Detect which cell encompasses the target text, then output its [X, Y] center coordinate. 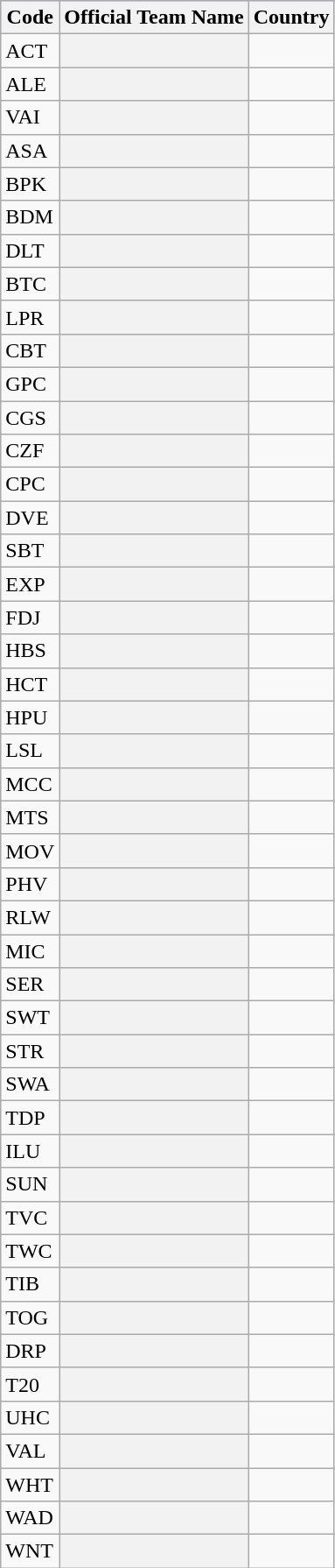
ILU [30, 1151]
BDM [30, 217]
STR [30, 1051]
MIC [30, 950]
TIB [30, 1284]
Country [291, 18]
FDJ [30, 618]
MOV [30, 851]
TWC [30, 1251]
PHV [30, 884]
DRP [30, 1351]
ACT [30, 51]
VAI [30, 117]
EXP [30, 584]
CBT [30, 350]
TDP [30, 1118]
LPR [30, 317]
BTC [30, 284]
TOG [30, 1317]
BPK [30, 184]
HCT [30, 684]
SBT [30, 551]
ALE [30, 84]
CPC [30, 484]
ASA [30, 151]
WNT [30, 1551]
SWT [30, 1018]
HPU [30, 717]
GPC [30, 384]
CZF [30, 451]
MTS [30, 817]
Official Team Name [154, 18]
DVE [30, 518]
VAL [30, 1451]
WHT [30, 1485]
CGS [30, 418]
SWA [30, 1084]
SER [30, 985]
SUN [30, 1184]
DLT [30, 251]
HBS [30, 651]
LSL [30, 751]
Code [30, 18]
TVC [30, 1218]
WAD [30, 1518]
UHC [30, 1417]
T20 [30, 1384]
MCC [30, 784]
RLW [30, 917]
